Find where the given text appears and provide that cell's center as (x, y) coordinate. 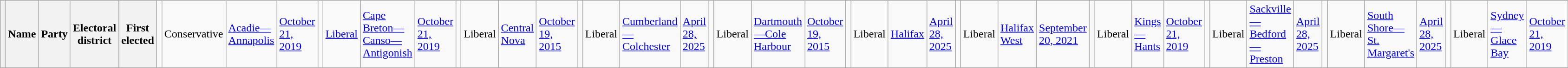
Halifax West (1017, 34)
Acadie—Annapolis (251, 34)
Cape Breton—Canso—Antigonish (388, 34)
Cumberland—Colchester (650, 34)
Sackville—Bedford—Preston (1270, 34)
Dartmouth—Cole Harbour (777, 34)
First elected (138, 34)
South Shore—St. Margaret's (1391, 34)
Sydney—Glace Bay (1508, 34)
Electoral district (94, 34)
Halifax (908, 34)
Kings—Hants (1148, 34)
Conservative (194, 34)
Central Nova (517, 34)
Party (54, 34)
September 20, 2021 (1063, 34)
Name (22, 34)
